From the cell containing the given text, extract its center point as (x, y) coordinate. 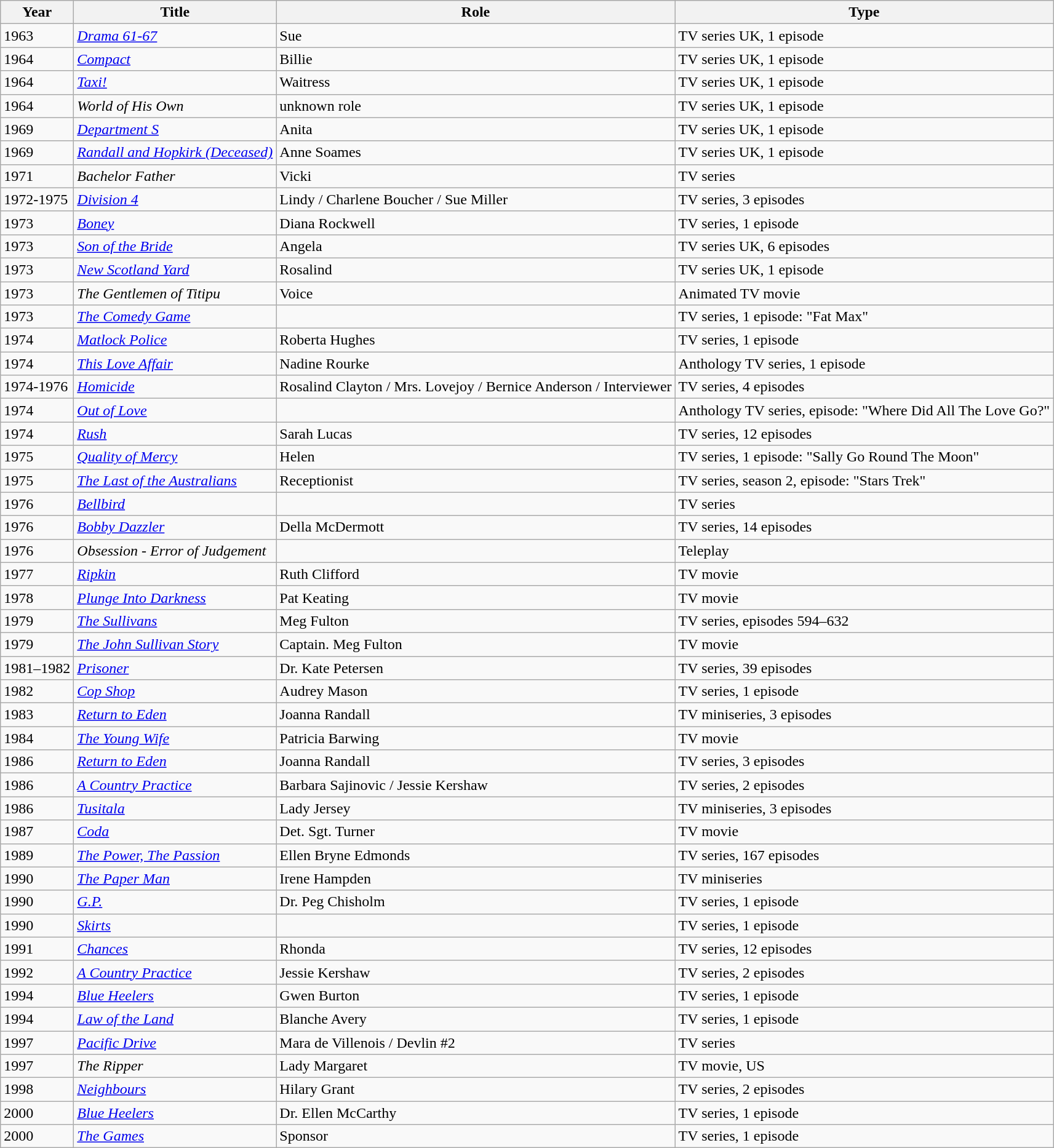
The Games (175, 1136)
Rhonda (476, 949)
Lindy / Charlene Boucher / Sue Miller (476, 199)
TV miniseries (864, 879)
Pat Keating (476, 597)
New Scotland Yard (175, 269)
Helen (476, 457)
The Gentlemen of Titipu (175, 293)
Type (864, 12)
Anthology TV series, episode: "Where Did All The Love Go?" (864, 410)
1987 (37, 832)
Homicide (175, 387)
Hilary Grant (476, 1090)
Prisoner (175, 668)
1982 (37, 692)
The Young Wife (175, 738)
Bobby Dazzler (175, 527)
Sue (476, 36)
1963 (37, 36)
unknown role (476, 106)
Son of the Bride (175, 246)
1983 (37, 715)
TV series, 4 episodes (864, 387)
G.P. (175, 902)
Captain. Meg Fulton (476, 644)
TV series, 167 episodes (864, 855)
Title (175, 12)
Rosalind Clayton / Mrs. Lovejoy / Bernice Anderson / Interviewer (476, 387)
TV series UK, 6 episodes (864, 246)
1991 (37, 949)
Della McDermott (476, 527)
1977 (37, 574)
Irene Hampden (476, 879)
Dr. Peg Chisholm (476, 902)
Bellbird (175, 504)
Bachelor Father (175, 176)
Sponsor (476, 1136)
Animated TV movie (864, 293)
The Sullivans (175, 621)
Blanche Avery (476, 1019)
Billie (476, 59)
Ripkin (175, 574)
Waitress (476, 82)
Receptionist (476, 480)
Neighbours (175, 1090)
Chances (175, 949)
Angela (476, 246)
TV series, 14 episodes (864, 527)
Jessie Kershaw (476, 972)
Mara de Villenois / Devlin #2 (476, 1043)
TV series, episodes 594–632 (864, 621)
Patricia Barwing (476, 738)
Dr. Kate Petersen (476, 668)
Sarah Lucas (476, 434)
1974-1976 (37, 387)
The Power, The Passion (175, 855)
Cop Shop (175, 692)
Drama 61-67 (175, 36)
1978 (37, 597)
Department S (175, 129)
Nadine Rourke (476, 364)
Teleplay (864, 551)
Dr. Ellen McCarthy (476, 1113)
Out of Love (175, 410)
Rosalind (476, 269)
Division 4 (175, 199)
Anita (476, 129)
Randall and Hopkirk (Deceased) (175, 153)
Anne Soames (476, 153)
Lady Margaret (476, 1066)
The Paper Man (175, 879)
1972-1975 (37, 199)
Roberta Hughes (476, 340)
Matlock Police (175, 340)
Taxi! (175, 82)
The Comedy Game (175, 317)
1971 (37, 176)
1981–1982 (37, 668)
Law of the Land (175, 1019)
Voice (476, 293)
Barbara Sajinovic / Jessie Kershaw (476, 785)
Lady Jersey (476, 808)
Obsession - Error of Judgement (175, 551)
1984 (37, 738)
Gwen Burton (476, 995)
Year (37, 12)
Boney (175, 223)
Diana Rockwell (476, 223)
Role (476, 12)
Skirts (175, 925)
1989 (37, 855)
Compact (175, 59)
Rush (175, 434)
Ruth Clifford (476, 574)
The Ripper (175, 1066)
1992 (37, 972)
Vicki (476, 176)
Pacific Drive (175, 1043)
Coda (175, 832)
Audrey Mason (476, 692)
Tusitala (175, 808)
TV series, 1 episode: "Fat Max" (864, 317)
The John Sullivan Story (175, 644)
Plunge Into Darkness (175, 597)
TV series, season 2, episode: "Stars Trek" (864, 480)
Quality of Mercy (175, 457)
The Last of the Australians (175, 480)
Det. Sgt. Turner (476, 832)
TV series, 39 episodes (864, 668)
Meg Fulton (476, 621)
TV series, 1 episode: "Sally Go Round The Moon" (864, 457)
This Love Affair (175, 364)
World of His Own (175, 106)
1998 (37, 1090)
Ellen Bryne Edmonds (476, 855)
Anthology TV series, 1 episode (864, 364)
TV movie, US (864, 1066)
